Pinpoint the cell where the given text exists, returning its [X, Y] midpoint coordinate. 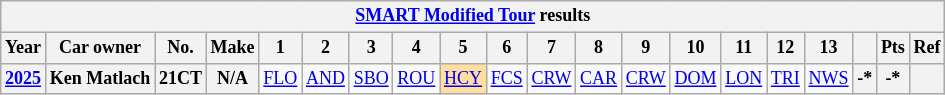
11 [744, 48]
FLO [280, 78]
ROU [416, 78]
2 [326, 48]
8 [599, 48]
Year [24, 48]
FCS [506, 78]
NWS [828, 78]
1 [280, 48]
AND [326, 78]
HCY [464, 78]
Pts [894, 48]
Car owner [100, 48]
SMART Modified Tour results [473, 16]
TRI [785, 78]
N/A [232, 78]
Ref [927, 48]
No. [181, 48]
2025 [24, 78]
3 [371, 48]
12 [785, 48]
9 [646, 48]
6 [506, 48]
SBO [371, 78]
13 [828, 48]
7 [552, 48]
CAR [599, 78]
10 [696, 48]
4 [416, 48]
5 [464, 48]
DOM [696, 78]
21CT [181, 78]
Ken Matlach [100, 78]
Make [232, 48]
LON [744, 78]
